Capture the cell that displays the provided text and extract its (X, Y) central coordinate. 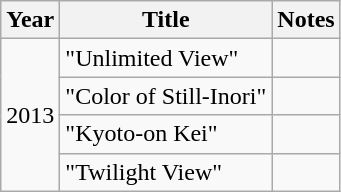
Title (166, 20)
"Kyoto-on Kei" (166, 134)
Year (30, 20)
Notes (306, 20)
"Twilight View" (166, 172)
2013 (30, 115)
"Unlimited View" (166, 58)
"Color of Still-Inori" (166, 96)
